For the text-containing cell, return its midpoint in (X, Y) coordinate format. 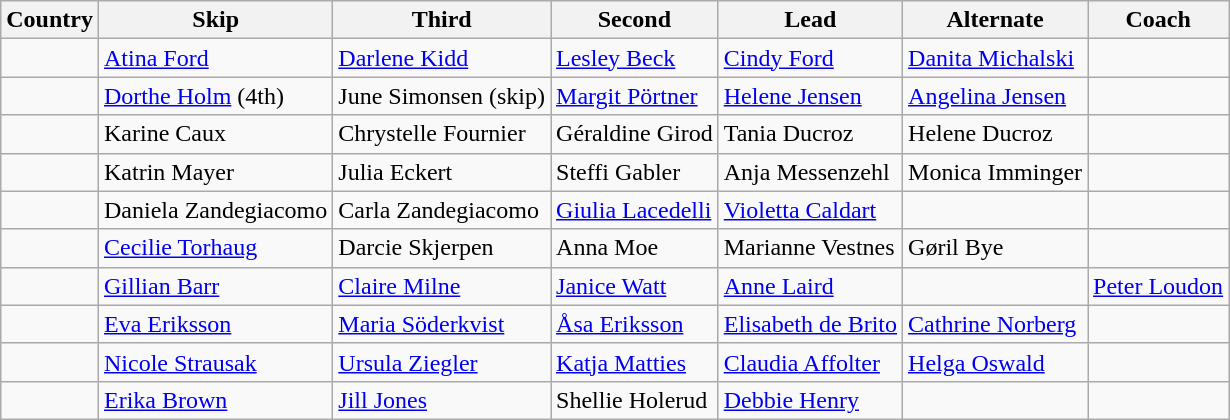
Country (50, 20)
Nicole Strausak (215, 362)
June Simonsen (skip) (442, 96)
Helene Jensen (810, 96)
Anja Messenzehl (810, 172)
Åsa Eriksson (635, 324)
Elisabeth de Brito (810, 324)
Erika Brown (215, 400)
Darcie Skjerpen (442, 248)
Third (442, 20)
Jill Jones (442, 400)
Debbie Henry (810, 400)
Angelina Jensen (996, 96)
Danita Michalski (996, 58)
Cindy Ford (810, 58)
Anna Moe (635, 248)
Ursula Ziegler (442, 362)
Karine Caux (215, 134)
Lesley Beck (635, 58)
Cathrine Norberg (996, 324)
Daniela Zandegiacomo (215, 210)
Gøril Bye (996, 248)
Eva Eriksson (215, 324)
Maria Söderkvist (442, 324)
Second (635, 20)
Skip (215, 20)
Katja Matties (635, 362)
Julia Eckert (442, 172)
Giulia Lacedelli (635, 210)
Margit Pörtner (635, 96)
Peter Loudon (1158, 286)
Katrin Mayer (215, 172)
Tania Ducroz (810, 134)
Alternate (996, 20)
Carla Zandegiacomo (442, 210)
Chrystelle Fournier (442, 134)
Shellie Holerud (635, 400)
Atina Ford (215, 58)
Monica Imminger (996, 172)
Coach (1158, 20)
Steffi Gabler (635, 172)
Darlene Kidd (442, 58)
Cecilie Torhaug (215, 248)
Helene Ducroz (996, 134)
Violetta Caldart (810, 210)
Claudia Affolter (810, 362)
Marianne Vestnes (810, 248)
Gillian Barr (215, 286)
Lead (810, 20)
Janice Watt (635, 286)
Anne Laird (810, 286)
Helga Oswald (996, 362)
Géraldine Girod (635, 134)
Dorthe Holm (4th) (215, 96)
Claire Milne (442, 286)
